Output the [x, y] coordinate of the center of the cell containing the given text.  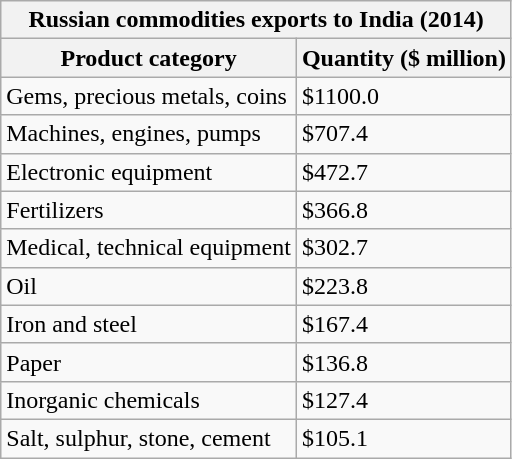
$105.1 [404, 438]
Iron and steel [149, 324]
$1100.0 [404, 96]
Paper [149, 362]
$472.7 [404, 172]
Inorganic chemicals [149, 400]
Salt, sulphur, stone, cement [149, 438]
$302.7 [404, 248]
$127.4 [404, 400]
Gems, precious metals, coins [149, 96]
$167.4 [404, 324]
$223.8 [404, 286]
Medical, technical equipment [149, 248]
Fertilizers [149, 210]
Quantity ($ million) [404, 58]
Electronic equipment [149, 172]
$707.4 [404, 134]
Oil [149, 286]
Product category [149, 58]
Machines, engines, pumps [149, 134]
$136.8 [404, 362]
$366.8 [404, 210]
Russian commodities exports to India (2014) [256, 20]
